Determine the (x, y) coordinate at the center of the cell enclosing the given text.  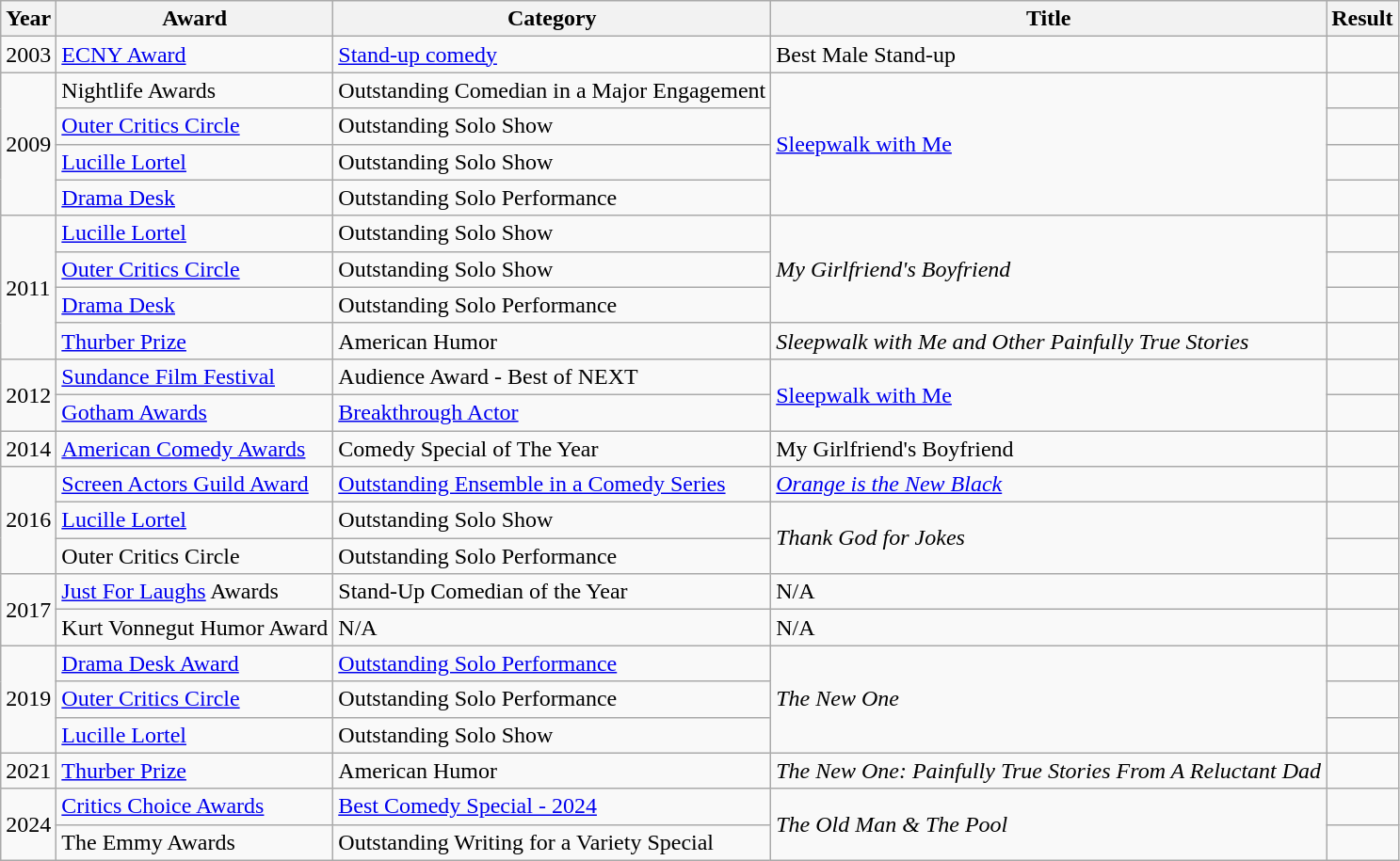
The New One (1049, 699)
2021 (28, 771)
2012 (28, 394)
Category (552, 19)
Stand-Up Comedian of the Year (552, 592)
Thank God for Jokes (1049, 538)
The New One: Painfully True Stories From A Reluctant Dad (1049, 771)
The Old Man & The Pool (1049, 824)
Critics Choice Awards (195, 806)
Title (1049, 19)
The Emmy Awards (195, 842)
Outstanding Comedian in a Major Engagement (552, 90)
Sleepwalk with Me and Other Painfully True Stories (1049, 341)
Orange is the New Black (1049, 485)
Stand-up comedy (552, 55)
American Comedy Awards (195, 449)
Nightlife Awards (195, 90)
2011 (28, 287)
Gotham Awards (195, 412)
Screen Actors Guild Award (195, 485)
Award (195, 19)
Best Male Stand-up (1049, 55)
2009 (28, 144)
Breakthrough Actor (552, 412)
Kurt Vonnegut Humor Award (195, 628)
Outstanding Writing for a Variety Special (552, 842)
2003 (28, 55)
Drama Desk Award (195, 663)
2017 (28, 610)
Audience Award - Best of NEXT (552, 376)
Year (28, 19)
Sundance Film Festival (195, 376)
Result (1362, 19)
Best Comedy Special - 2024 (552, 806)
ECNY Award (195, 55)
Outstanding Ensemble in a Comedy Series (552, 485)
2024 (28, 824)
Comedy Special of The Year (552, 449)
Just For Laughs Awards (195, 592)
2016 (28, 520)
2019 (28, 699)
2014 (28, 449)
